Return [x, y] of the center of cell containing provided text 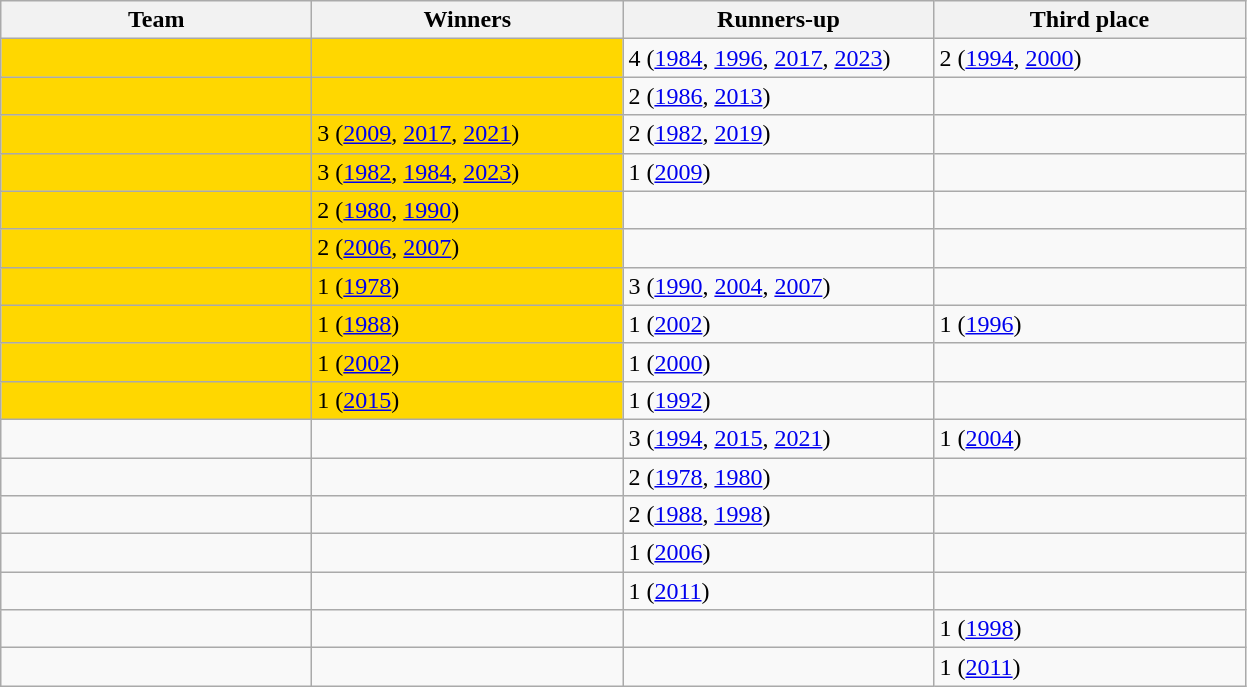
1 (1992) [778, 400]
2 (2006, 2007) [468, 248]
2 (1994, 2000) [1090, 58]
Winners [468, 20]
2 (1988, 1998) [778, 515]
1 (2009) [778, 172]
1 (2000) [778, 362]
3 (2009, 2017, 2021) [468, 134]
2 (1986, 2013) [778, 96]
2 (1980, 1990) [468, 210]
Runners-up [778, 20]
3 (1990, 2004, 2007) [778, 286]
2 (1978, 1980) [778, 477]
1 (2006) [778, 553]
Third place [1090, 20]
1 (1998) [1090, 629]
3 (1982, 1984, 2023) [468, 172]
1 (2004) [1090, 438]
3 (1994, 2015, 2021) [778, 438]
1 (1996) [1090, 324]
4 (1984, 1996, 2017, 2023) [778, 58]
1 (1978) [468, 286]
2 (1982, 2019) [778, 134]
1 (2015) [468, 400]
1 (1988) [468, 324]
Team [156, 20]
